Determine the [x, y] coordinate at the center of the cell enclosing the given text.  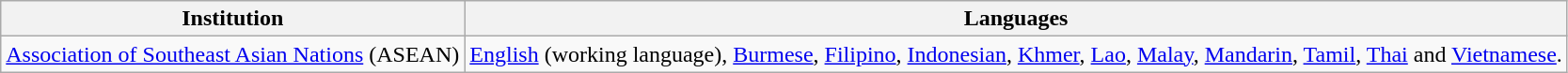
Association of Southeast Asian Nations (ASEAN) [233, 54]
Languages [1016, 19]
English (working language), Burmese, Filipino, Indonesian, Khmer, Lao, Malay, Mandarin, Tamil, Thai and Vietnamese. [1016, 54]
Institution [233, 19]
